Provide the (X, Y) coordinate of the cell's center where the given text is located.  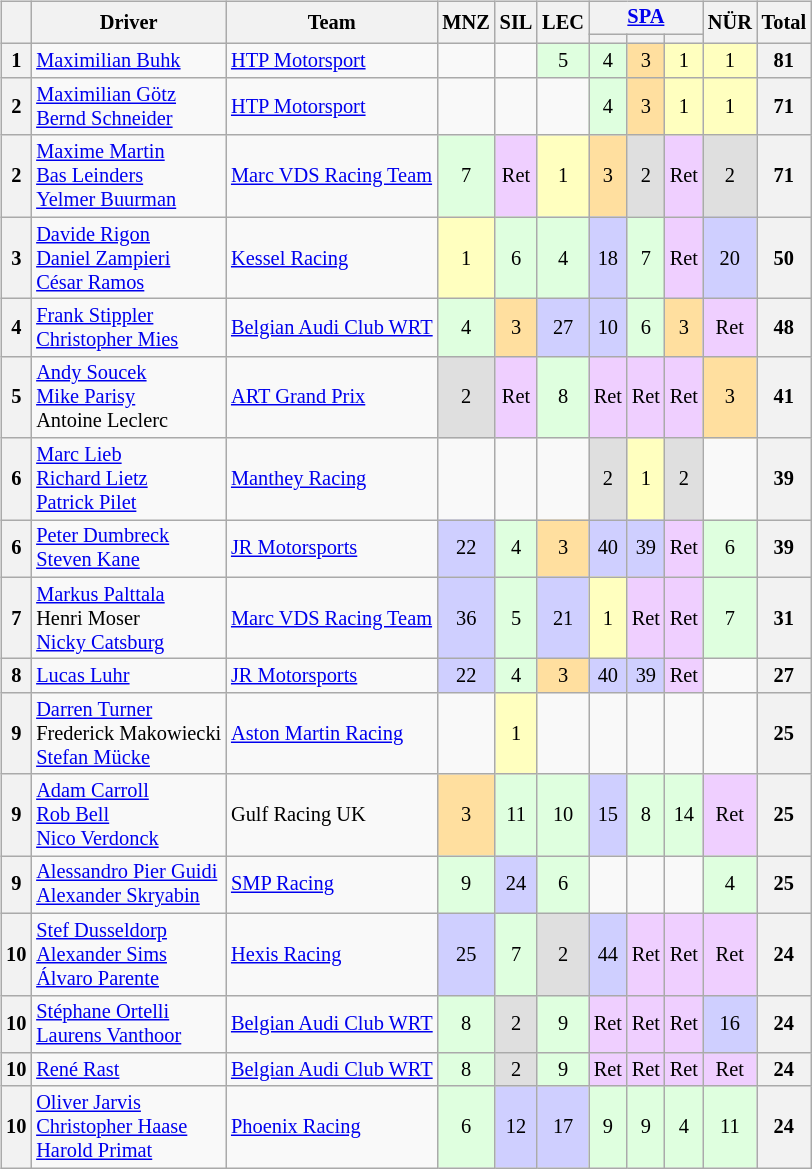
50 (784, 258)
36 (466, 618)
René Rast (128, 1070)
Adam Carroll Rob Bell Nico Verdonck (128, 815)
31 (784, 618)
ART Grand Prix (332, 397)
SIL (516, 22)
21 (563, 618)
41 (784, 397)
SMP Racing (332, 885)
Alessandro Pier Guidi Alexander Skryabin (128, 885)
Manthey Racing (332, 479)
20 (730, 258)
Maximilian Buhk (128, 61)
LEC (563, 22)
Oliver Jarvis Christopher Haase Harold Primat (128, 1127)
Gulf Racing UK (332, 815)
Andy Soucek Mike Parisy Antoine Leclerc (128, 397)
MNZ (466, 22)
Marc Lieb Richard Lietz Patrick Pilet (128, 479)
Darren Turner Frederick Makowiecki Stefan Mücke (128, 734)
Kessel Racing (332, 258)
Maxime Martin Bas Leinders Yelmer Buurman (128, 176)
Davide Rigon Daniel Zampieri César Ramos (128, 258)
Stéphane Ortelli Laurens Vanthoor (128, 1024)
Driver (128, 22)
Frank Stippler Christopher Mies (128, 328)
Team (332, 22)
Phoenix Racing (332, 1127)
SPA (646, 18)
Stef Dusseldorp Alexander Sims Álvaro Parente (128, 954)
Total (784, 22)
Maximilian Götz Bernd Schneider (128, 107)
12 (516, 1127)
18 (608, 258)
Hexis Racing (332, 954)
Markus Palttala Henri Moser Nicky Catsburg (128, 618)
44 (608, 954)
NÜR (730, 22)
Peter Dumbreck Steven Kane (128, 549)
17 (563, 1127)
15 (608, 815)
14 (684, 815)
16 (730, 1024)
48 (784, 328)
Lucas Luhr (128, 676)
81 (784, 61)
Aston Martin Racing (332, 734)
